Scan for the cell matching the given text and deliver its [x, y] coordinate at center. 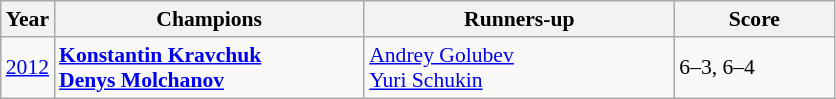
2012 [28, 68]
Runners-up [519, 19]
Score [754, 19]
6–3, 6–4 [754, 68]
Andrey Golubev Yuri Schukin [519, 68]
Champions [209, 19]
Year [28, 19]
Konstantin Kravchuk Denys Molchanov [209, 68]
